Provide the (x, y) coordinate of the cell's center where the given text is located.  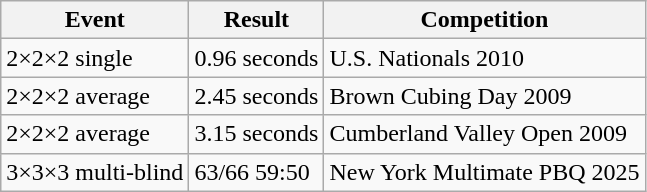
2.45 seconds (256, 96)
0.96 seconds (256, 58)
U.S. Nationals 2010 (484, 58)
3.15 seconds (256, 134)
Cumberland Valley Open 2009 (484, 134)
New York Multimate PBQ 2025 (484, 172)
63/66 59:50 (256, 172)
2×2×2 single (95, 58)
Brown Cubing Day 2009 (484, 96)
Result (256, 20)
Event (95, 20)
Competition (484, 20)
3×3×3 multi-blind (95, 172)
